Provide the [x, y] coordinate of the cell's center where the given text is located.  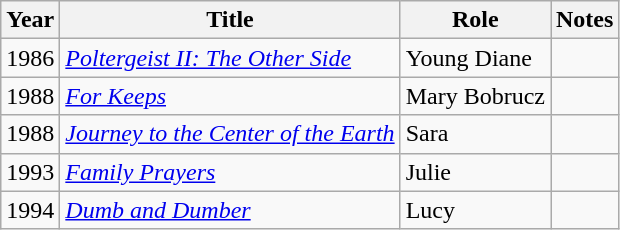
1994 [30, 210]
Dumb and Dumber [230, 210]
1986 [30, 58]
Year [30, 20]
Sara [475, 134]
For Keeps [230, 96]
Title [230, 20]
Family Prayers [230, 172]
Lucy [475, 210]
Young Diane [475, 58]
Role [475, 20]
1993 [30, 172]
Julie [475, 172]
Poltergeist II: The Other Side [230, 58]
Mary Bobrucz [475, 96]
Journey to the Center of the Earth [230, 134]
Notes [584, 20]
